Scan for the cell matching the given text and deliver its (X, Y) coordinate at center. 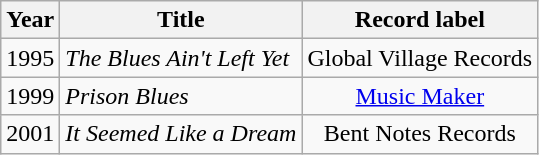
Bent Notes Records (420, 134)
1999 (30, 96)
2001 (30, 134)
Prison Blues (181, 96)
It Seemed Like a Dream (181, 134)
Global Village Records (420, 58)
The Blues Ain't Left Yet (181, 58)
1995 (30, 58)
Year (30, 20)
Title (181, 20)
Record label (420, 20)
Music Maker (420, 96)
